Identify which cell holds the provided text, then report its [x, y] central coordinate. 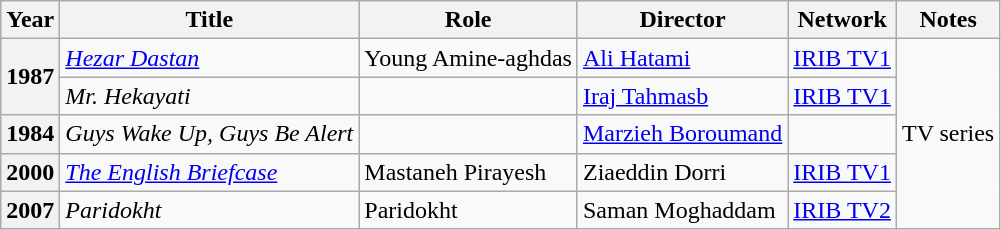
Ali Hatami [682, 58]
1984 [30, 134]
Young Amine-aghdas [468, 58]
2000 [30, 172]
Year [30, 20]
Notes [948, 20]
1987 [30, 77]
2007 [30, 210]
Iraj Tahmasb [682, 96]
Title [210, 20]
TV series [948, 134]
Director [682, 20]
Saman Moghaddam [682, 210]
Marzieh Boroumand [682, 134]
Guys Wake Up, Guys Be Alert [210, 134]
The English Briefcase [210, 172]
IRIB TV2 [842, 210]
Hezar Dastan [210, 58]
Network [842, 20]
Ziaeddin Dorri [682, 172]
Role [468, 20]
Mr. Hekayati [210, 96]
Mastaneh Pirayesh [468, 172]
